Locate the cell with the specified text and output its [X, Y] center coordinate. 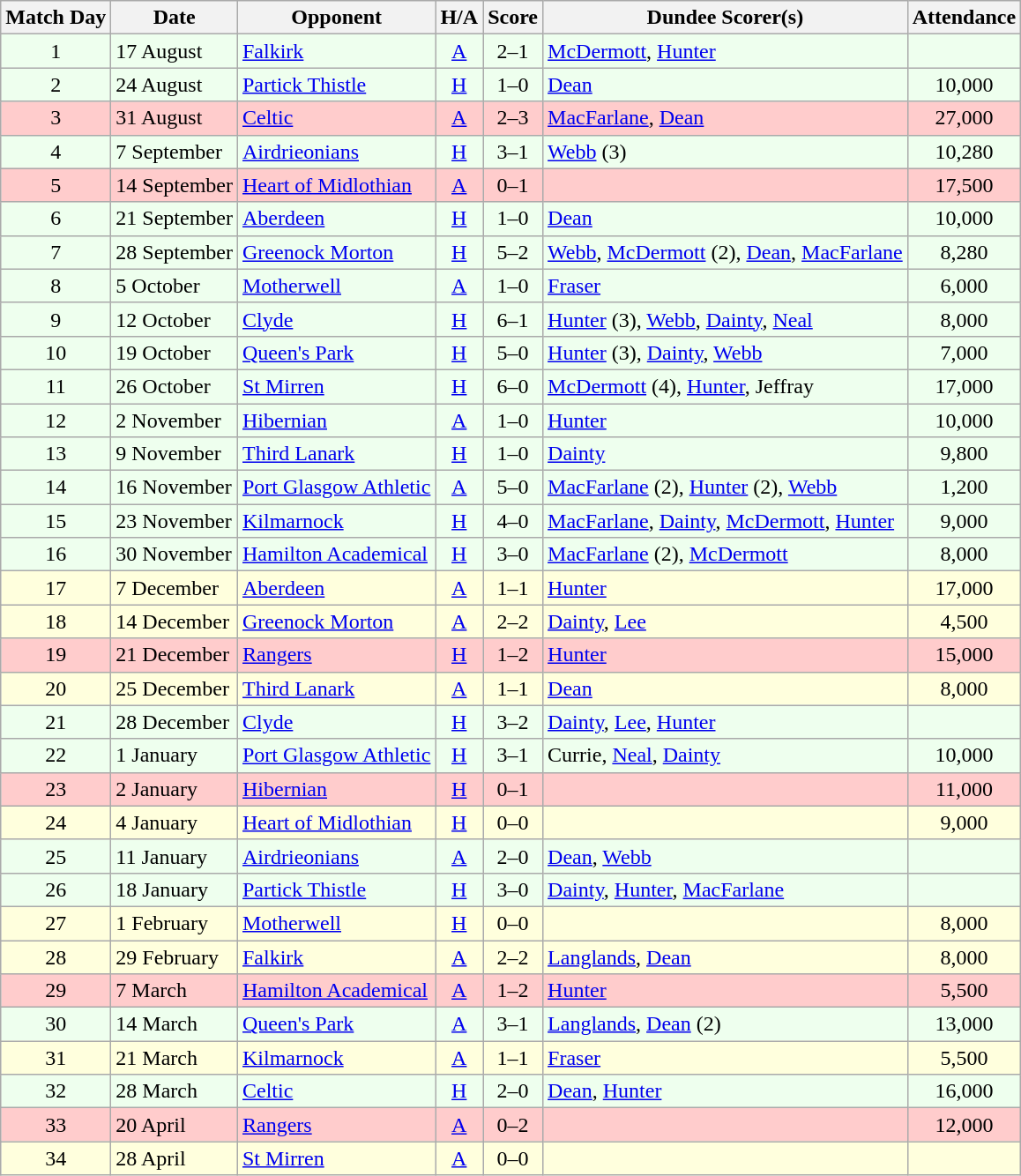
17 [56, 588]
Attendance [964, 18]
21 March [175, 1058]
32 [56, 1091]
Langlands, Dean [726, 956]
14 December [175, 621]
13,000 [964, 1024]
19 October [175, 353]
16 [56, 555]
2 January [175, 789]
5–2 [513, 252]
7 March [175, 991]
Currie, Neal, Dainty [726, 755]
17 August [175, 51]
28 [56, 956]
21 [56, 722]
4 January [175, 822]
7 December [175, 588]
Dainty, Hunter, MacFarlane [726, 889]
33 [56, 1125]
21 December [175, 655]
H/A [459, 18]
14 [56, 488]
4 [56, 152]
14 September [175, 185]
14 March [175, 1024]
7,000 [964, 353]
1 January [175, 755]
3 [56, 118]
Match Day [56, 18]
McDermott (4), Hunter, Jeffray [726, 386]
11,000 [964, 789]
5 October [175, 286]
Dean, Webb [726, 856]
Dainty, Lee [726, 621]
6 [56, 219]
29 February [175, 956]
2 [56, 85]
2–1 [513, 51]
31 August [175, 118]
McDermott, Hunter [726, 51]
23 [56, 789]
28 December [175, 722]
24 [56, 822]
27,000 [964, 118]
6,000 [964, 286]
25 [56, 856]
26 [56, 889]
Langlands, Dean (2) [726, 1024]
Webb (3) [726, 152]
MacFarlane (2), Hunter (2), Webb [726, 488]
Dainty [726, 454]
1 February [175, 923]
34 [56, 1158]
11 [56, 386]
MacFarlane (2), McDermott [726, 555]
17,500 [964, 185]
Dainty, Lee, Hunter [726, 722]
MacFarlane, Dainty, McDermott, Hunter [726, 521]
2–3 [513, 118]
15,000 [964, 655]
12 [56, 421]
29 [56, 991]
22 [56, 755]
Webb, McDermott (2), Dean, MacFarlane [726, 252]
8 [56, 286]
28 September [175, 252]
6–1 [513, 319]
19 [56, 655]
16,000 [964, 1091]
16 November [175, 488]
9,800 [964, 454]
21 September [175, 219]
28 April [175, 1158]
0–2 [513, 1125]
MacFarlane, Dean [726, 118]
30 [56, 1024]
26 October [175, 386]
10,280 [964, 152]
23 November [175, 521]
Opponent [336, 18]
10 [56, 353]
6–0 [513, 386]
9 [56, 319]
30 November [175, 555]
31 [56, 1058]
9 November [175, 454]
Dundee Scorer(s) [726, 18]
8,280 [964, 252]
11 January [175, 856]
12,000 [964, 1125]
2 November [175, 421]
Hunter (3), Dainty, Webb [726, 353]
25 December [175, 688]
13 [56, 454]
1 [56, 51]
18 January [175, 889]
Hunter (3), Webb, Dainty, Neal [726, 319]
24 August [175, 85]
3–2 [513, 722]
Dean, Hunter [726, 1091]
18 [56, 621]
20 [56, 688]
15 [56, 521]
7 [56, 252]
4,500 [964, 621]
20 April [175, 1125]
28 March [175, 1091]
4–0 [513, 521]
12 October [175, 319]
Score [513, 18]
7 September [175, 152]
27 [56, 923]
5 [56, 185]
Date [175, 18]
1,200 [964, 488]
